From the cell containing the given text, extract its center point as [x, y] coordinate. 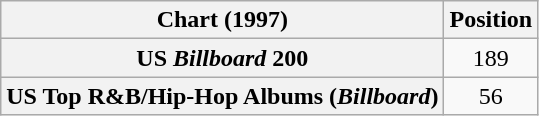
56 [491, 96]
US Billboard 200 [222, 58]
US Top R&B/Hip-Hop Albums (Billboard) [222, 96]
Chart (1997) [222, 20]
189 [491, 58]
Position [491, 20]
